Detect which cell encompasses the target text, then output its (X, Y) center coordinate. 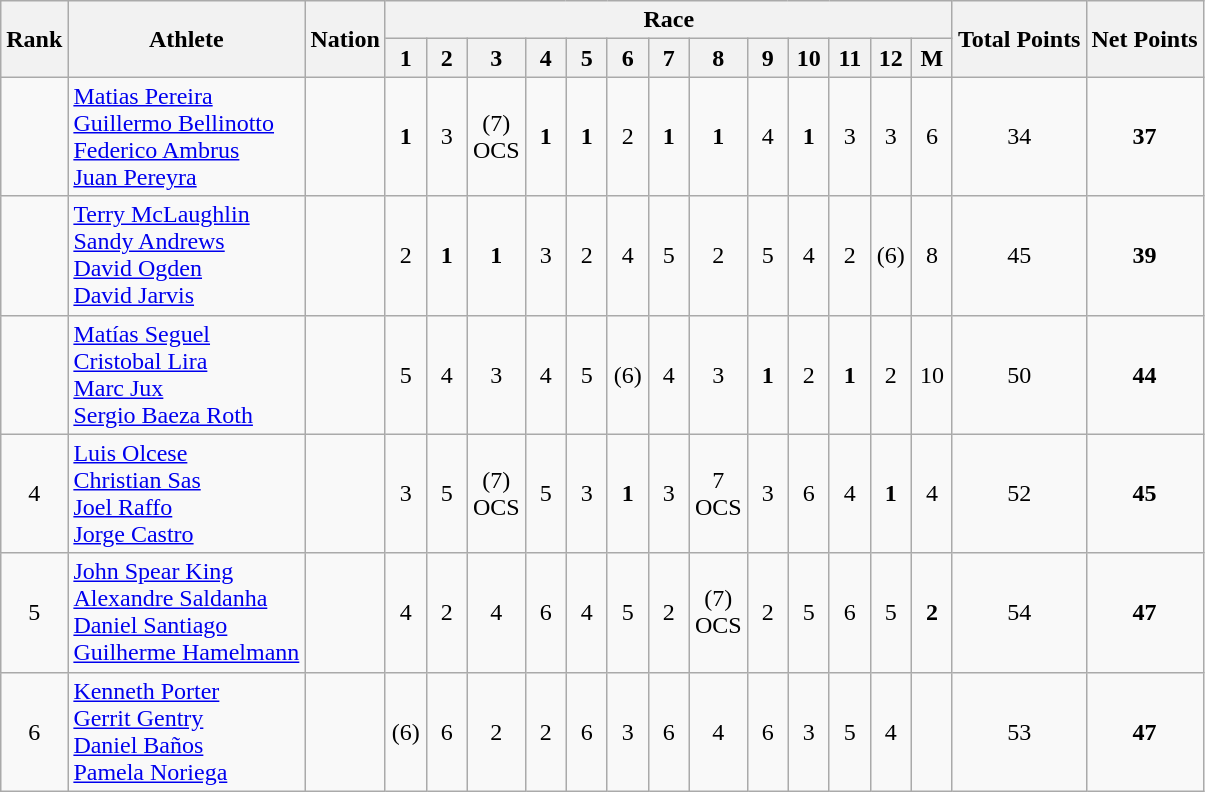
M (932, 58)
Luis OlceseChristian SasJoel RaffoJorge Castro (186, 494)
12 (890, 58)
50 (1019, 374)
Rank (34, 39)
7 (668, 58)
Kenneth PorterGerrit GentryDaniel BañosPamela Noriega (186, 732)
54 (1019, 612)
52 (1019, 494)
Nation (345, 39)
37 (1144, 136)
53 (1019, 732)
39 (1144, 256)
7OCS (718, 494)
Matias PereiraGuillermo BellinottoFederico AmbrusJuan Pereyra (186, 136)
44 (1144, 374)
Race (668, 20)
Total Points (1019, 39)
34 (1019, 136)
Athlete (186, 39)
11 (850, 58)
Net Points (1144, 39)
9 (768, 58)
Matías SeguelCristobal LiraMarc JuxSergio Baeza Roth (186, 374)
John Spear KingAlexandre SaldanhaDaniel SantiagoGuilherme Hamelmann (186, 612)
Terry McLaughlinSandy AndrewsDavid OgdenDavid Jarvis (186, 256)
